Return [X, Y] of the center of cell containing provided text 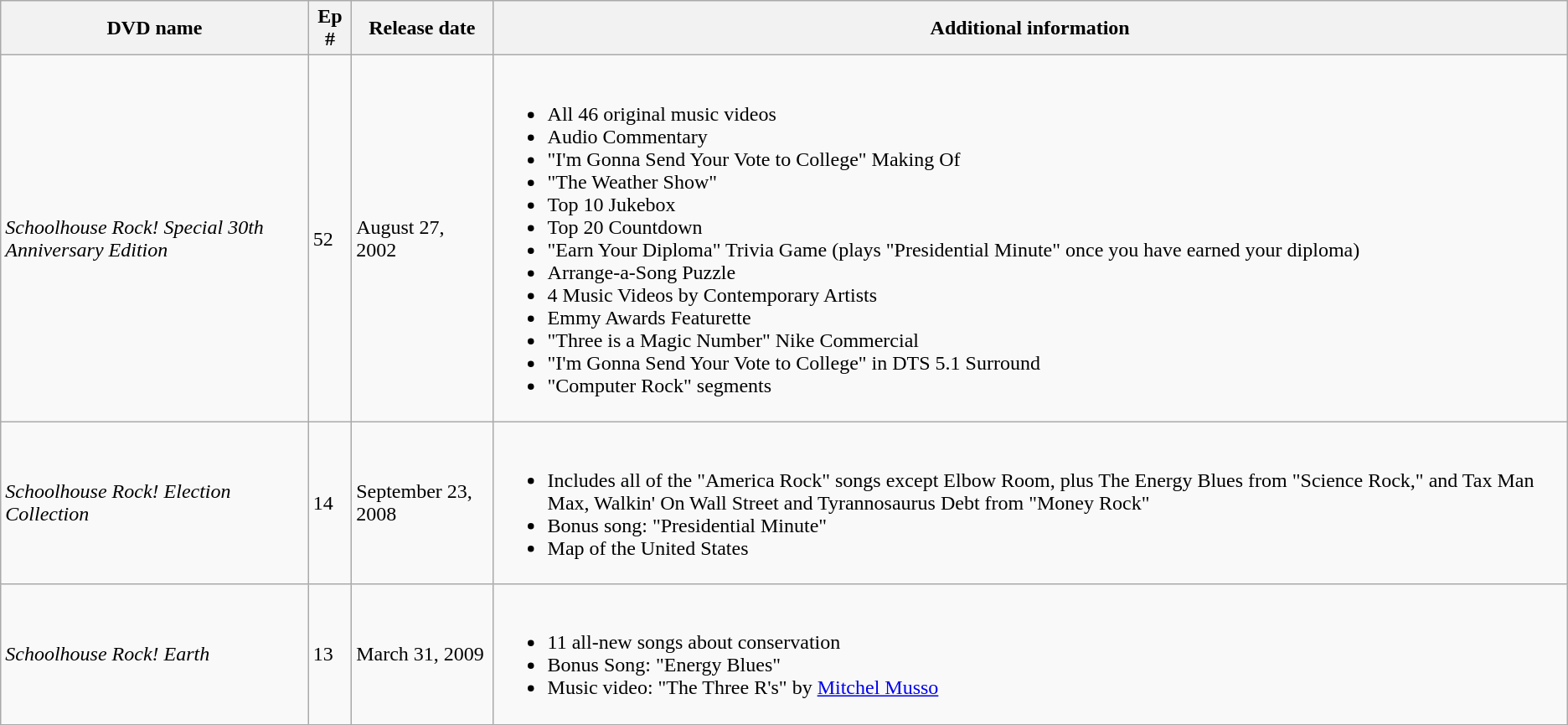
DVD name [155, 28]
52 [330, 238]
September 23, 2008 [422, 503]
Ep # [330, 28]
Schoolhouse Rock! Special 30th Anniversary Edition [155, 238]
August 27, 2002 [422, 238]
Schoolhouse Rock! Election Collection [155, 503]
11 all-new songs about conservationBonus Song: "Energy Blues"Music video: "The Three R's" by Mitchel Musso [1030, 654]
Release date [422, 28]
Additional information [1030, 28]
Schoolhouse Rock! Earth [155, 654]
March 31, 2009 [422, 654]
14 [330, 503]
13 [330, 654]
